Detect which cell encompasses the target text, then output its [x, y] center coordinate. 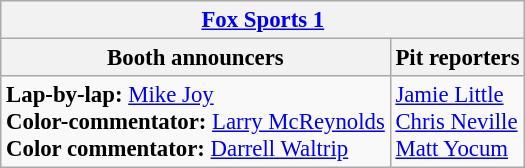
Pit reporters [458, 58]
Booth announcers [196, 58]
Lap-by-lap: Mike JoyColor-commentator: Larry McReynoldsColor commentator: Darrell Waltrip [196, 122]
Jamie LittleChris NevilleMatt Yocum [458, 122]
Fox Sports 1 [263, 20]
